Return the [X, Y] coordinate for the center point of the cell that contains the specified text.  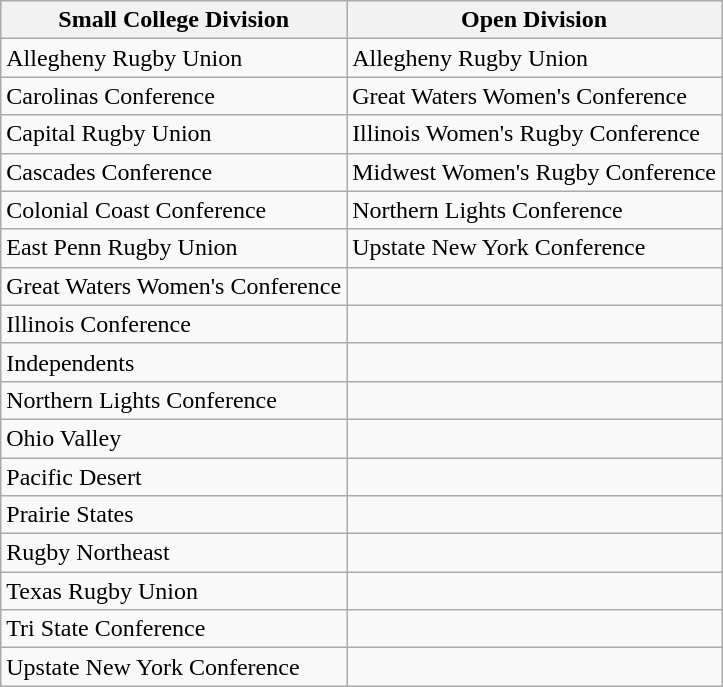
Prairie States [174, 515]
Open Division [534, 20]
Carolinas Conference [174, 96]
Cascades Conference [174, 172]
Midwest Women's Rugby Conference [534, 172]
East Penn Rugby Union [174, 248]
Illinois Women's Rugby Conference [534, 134]
Independents [174, 362]
Tri State Conference [174, 629]
Texas Rugby Union [174, 591]
Capital Rugby Union [174, 134]
Colonial Coast Conference [174, 210]
Pacific Desert [174, 477]
Illinois Conference [174, 324]
Small College Division [174, 20]
Rugby Northeast [174, 553]
Ohio Valley [174, 438]
